Locate the cell with the specified text and output its (X, Y) center coordinate. 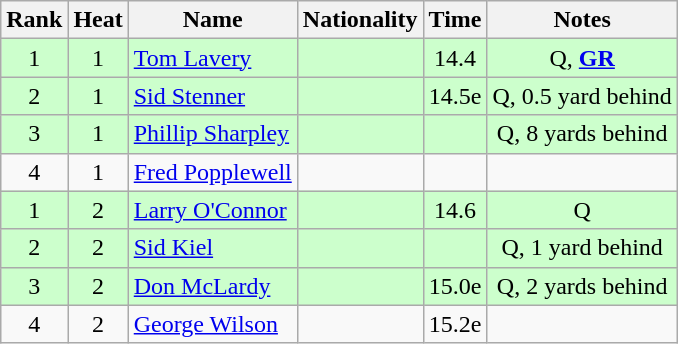
Time (455, 20)
Nationality (360, 20)
14.4 (455, 58)
Q (582, 210)
Heat (98, 20)
Phillip Sharpley (212, 134)
George Wilson (212, 324)
Tom Lavery (212, 58)
Q, 0.5 yard behind (582, 96)
Notes (582, 20)
Q, 8 yards behind (582, 134)
15.0e (455, 286)
Fred Popplewell (212, 172)
Larry O'Connor (212, 210)
Q, 2 yards behind (582, 286)
Rank (34, 20)
14.6 (455, 210)
Sid Stenner (212, 96)
15.2e (455, 324)
Sid Kiel (212, 248)
Don McLardy (212, 286)
Q, 1 yard behind (582, 248)
Q, GR (582, 58)
Name (212, 20)
14.5e (455, 96)
